Locate the cell with the specified text and output its [x, y] center coordinate. 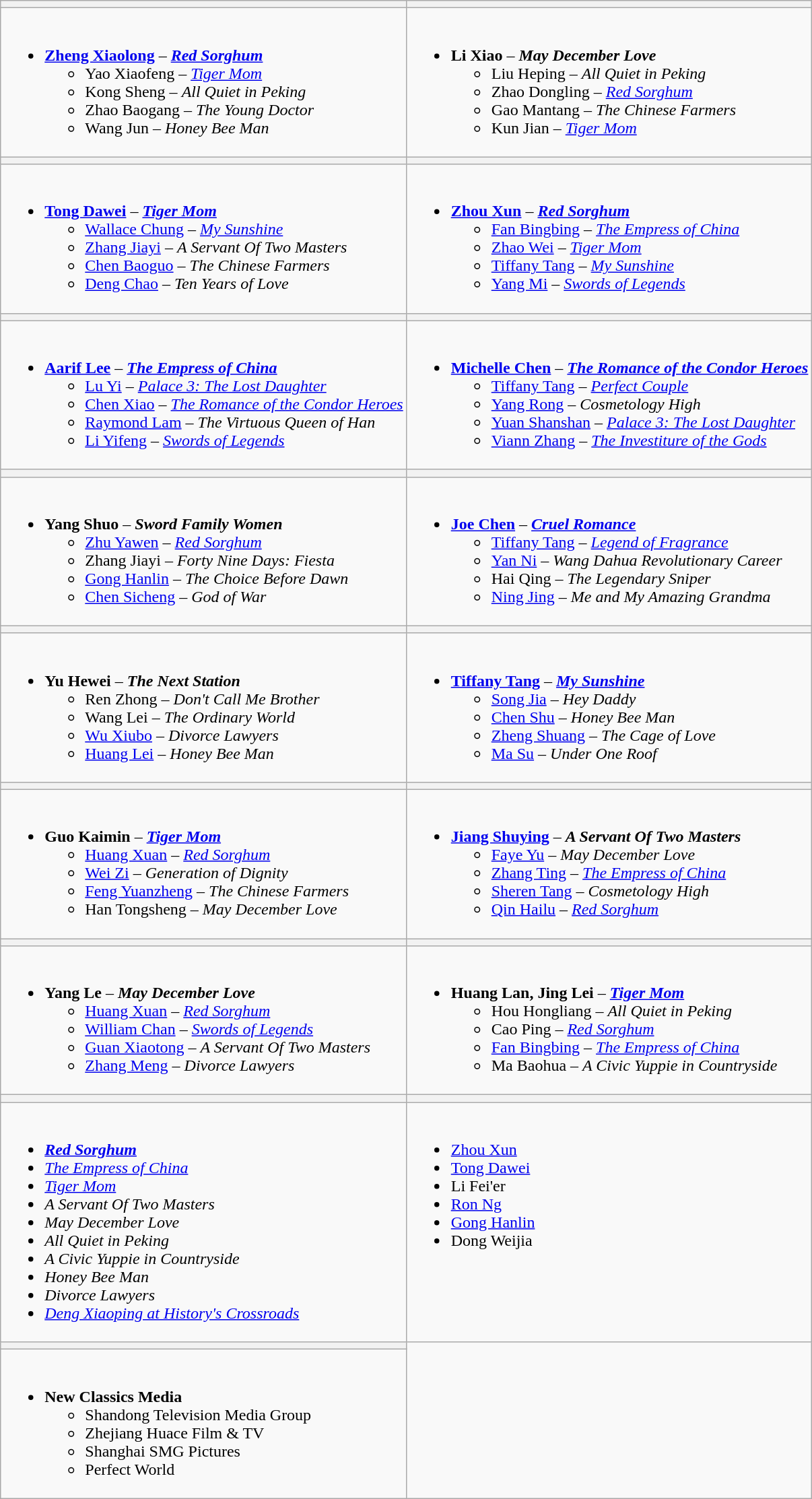
Zhou XunTong DaweiLi Fei'erRon NgGong HanlinDong Weijia [609, 1222]
New Classics MediaShandong Television Media GroupZhejiang Huace Film & TVShanghai SMG PicturesPerfect World [203, 1424]
Tong Dawei – Tiger MomWallace Chung – My SunshineZhang Jiayi – A Servant Of Two MastersChen Baoguo – The Chinese FarmersDeng Chao – Ten Years of Love [203, 238]
Yu Hewei – The Next StationRen Zhong – Don't Call Me BrotherWang Lei – The Ordinary WorldWu Xiubo – Divorce LawyersHuang Lei – Honey Bee Man [203, 707]
Zhou Xun – Red SorghumFan Bingbing – The Empress of ChinaZhao Wei – Tiger MomTiffany Tang – My SunshineYang Mi – Swords of Legends [609, 238]
Tiffany Tang – My SunshineSong Jia – Hey DaddyChen Shu – Honey Bee ManZheng Shuang – The Cage of LoveMa Su – Under One Roof [609, 707]
Zheng Xiaolong – Red SorghumYao Xiaofeng – Tiger MomKong Sheng – All Quiet in PekingZhao Baogang – The Young DoctorWang Jun – Honey Bee Man [203, 82]
Li Xiao – May December LoveLiu Heping – All Quiet in PekingZhao Dongling – Red SorghumGao Mantang – The Chinese FarmersKun Jian – Tiger Mom [609, 82]
Guo Kaimin – Tiger MomHuang Xuan – Red SorghumWei Zi – Generation of DignityFeng Yuanzheng – The Chinese FarmersHan Tongsheng – May December Love [203, 863]
